Provide the (X, Y) coordinate of the cell's center where the given text is located.  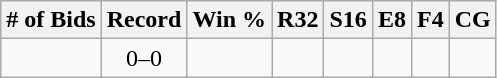
CG (472, 20)
# of Bids (51, 20)
E8 (392, 20)
Record (144, 20)
Win % (230, 20)
0–0 (144, 58)
S16 (348, 20)
R32 (298, 20)
F4 (430, 20)
